Return (x, y) of the center of cell containing provided text 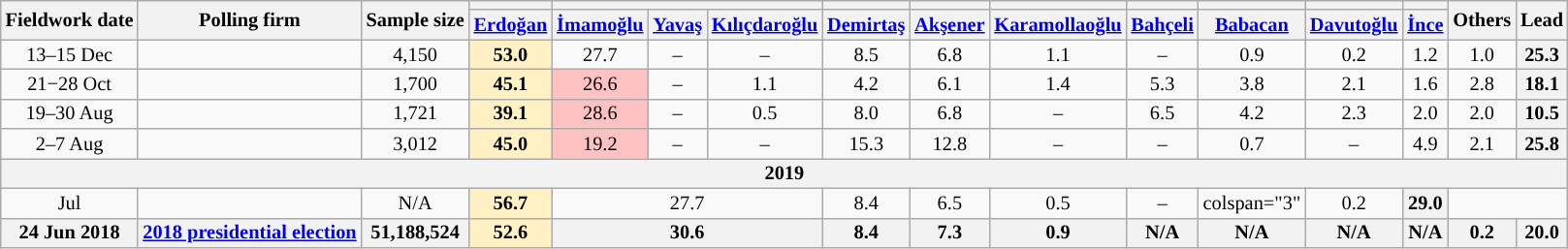
İmamoğlu (599, 25)
20.0 (1542, 233)
19.2 (599, 143)
26.6 (599, 83)
1,700 (415, 83)
29.0 (1425, 203)
Sample size (415, 19)
1,721 (415, 114)
Jul (70, 203)
Erdoğan (511, 25)
3.8 (1252, 83)
2019 (784, 172)
4.9 (1425, 143)
4,150 (415, 54)
Babacan (1252, 25)
53.0 (511, 54)
İnce (1425, 25)
Karamollaoğlu (1057, 25)
1.2 (1425, 54)
Davutoğlu (1354, 25)
28.6 (599, 114)
8.0 (866, 114)
21−28 Oct (70, 83)
0.7 (1252, 143)
1.0 (1482, 54)
25.8 (1542, 143)
12.8 (949, 143)
1.4 (1057, 83)
5.3 (1163, 83)
Polling firm (249, 19)
Akşener (949, 25)
Lead (1542, 19)
45.1 (511, 83)
24 Jun 2018 (70, 233)
colspan="3" (1252, 203)
3,012 (415, 143)
7.3 (949, 233)
52.6 (511, 233)
6.1 (949, 83)
19–30 Aug (70, 114)
45.0 (511, 143)
1.6 (1425, 83)
8.5 (866, 54)
2–7 Aug (70, 143)
39.1 (511, 114)
2.8 (1482, 83)
Others (1482, 19)
Yavaş (677, 25)
2.3 (1354, 114)
15.3 (866, 143)
25.3 (1542, 54)
51,188,524 (415, 233)
18.1 (1542, 83)
10.5 (1542, 114)
13–15 Dec (70, 54)
Demirtaş (866, 25)
Fieldwork date (70, 19)
2018 presidential election (249, 233)
56.7 (511, 203)
Kılıçdaroğlu (764, 25)
Bahçeli (1163, 25)
30.6 (687, 233)
